Return (x, y) of the center of cell containing provided text 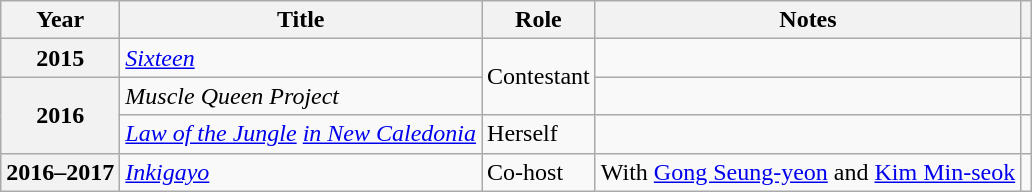
Title (301, 20)
2016–2017 (60, 172)
Contestant (539, 77)
Muscle Queen Project (301, 96)
Herself (539, 134)
Inkigayo (301, 172)
2015 (60, 58)
Year (60, 20)
Notes (808, 20)
2016 (60, 115)
Co-host (539, 172)
With Gong Seung-yeon and Kim Min-seok (808, 172)
Role (539, 20)
Sixteen (301, 58)
Law of the Jungle in New Caledonia (301, 134)
